Return (X, Y) of the center of cell containing provided text 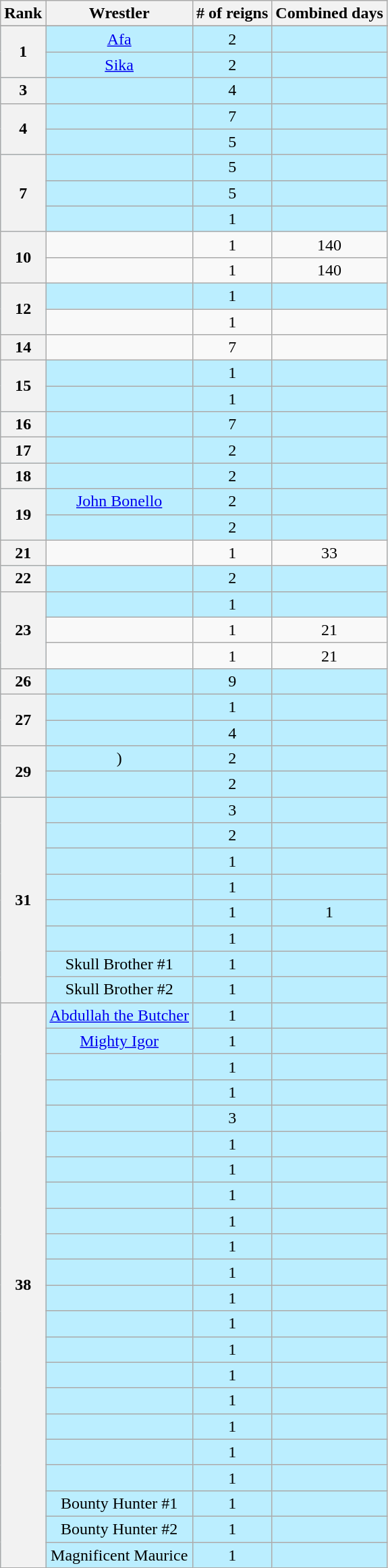
17 (23, 450)
9 (232, 681)
Magnificent Maurice (119, 1555)
Bounty Hunter #1 (119, 1503)
# of reigns (232, 13)
Afa (119, 39)
18 (23, 476)
38 (23, 1285)
14 (23, 348)
Bounty Hunter #2 (119, 1529)
Skull Brother #1 (119, 964)
Wrestler (119, 13)
15 (23, 386)
Rank (23, 13)
31 (23, 900)
22 (23, 578)
Combined days (329, 13)
Skull Brother #2 (119, 990)
29 (23, 772)
26 (23, 681)
12 (23, 308)
Mighty Igor (119, 1041)
27 (23, 720)
16 (23, 425)
10 (23, 257)
Abdullah the Butcher (119, 1015)
) (119, 759)
23 (23, 630)
19 (23, 514)
Sika (119, 65)
33 (329, 553)
John Bonello (119, 502)
